Find where the given text appears and provide that cell's center as (x, y) coordinate. 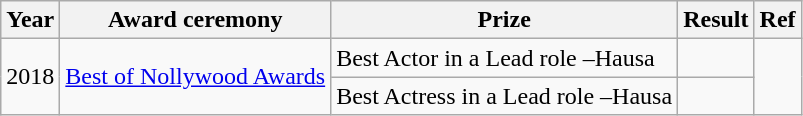
Prize (504, 20)
Best of Nollywood Awards (196, 77)
Award ceremony (196, 20)
Best Actress in a Lead role –Hausa (504, 96)
Best Actor in a Lead role –Hausa (504, 58)
Year (30, 20)
2018 (30, 77)
Ref (778, 20)
Result (716, 20)
